Locate the cell with the specified text and output its (x, y) center coordinate. 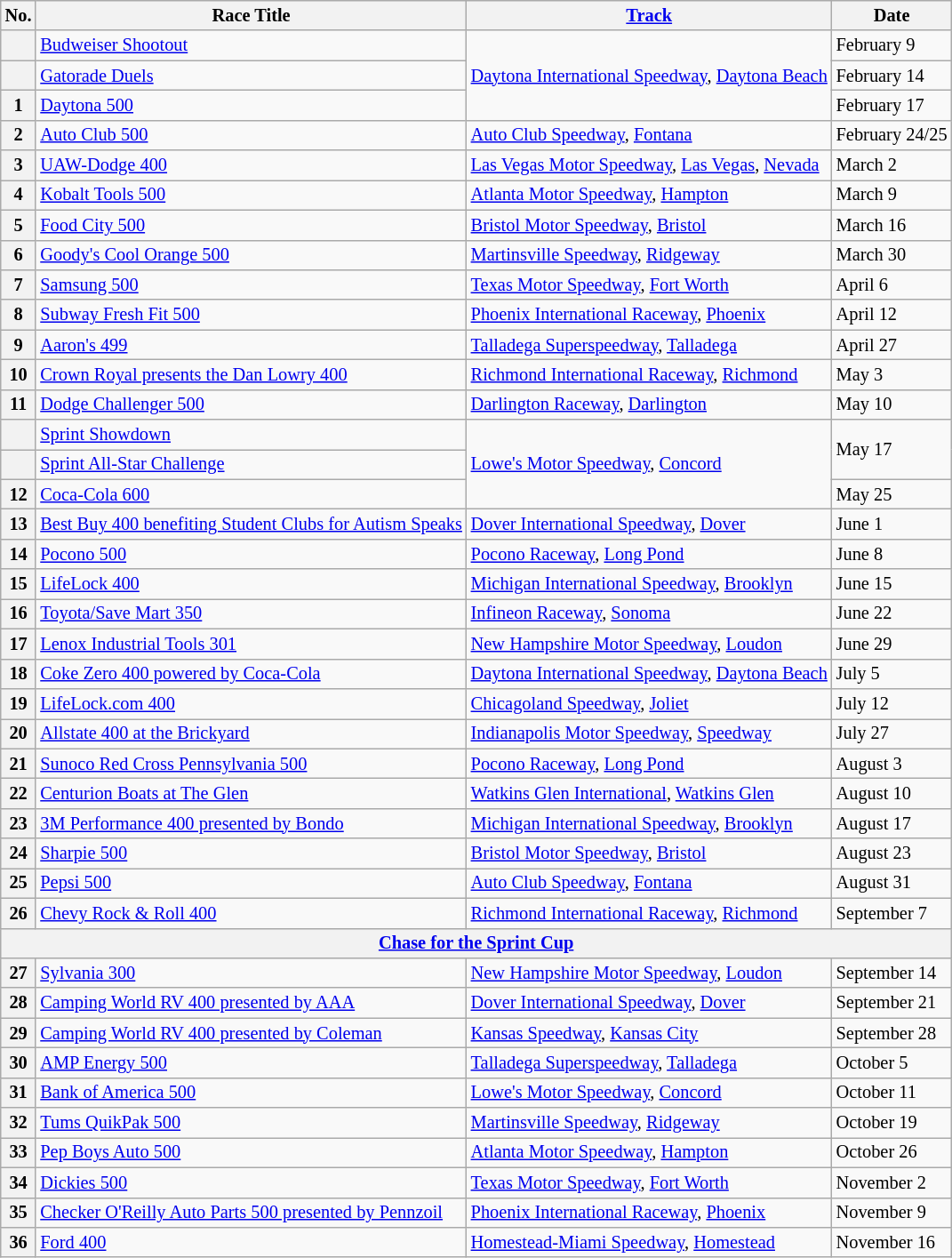
35 (19, 1213)
21 (19, 764)
September 7 (892, 913)
Checker O'Reilly Auto Parts 500 presented by Pennzoil (251, 1213)
Track (649, 15)
April 27 (892, 345)
June 8 (892, 554)
August 31 (892, 883)
LifeLock.com 400 (251, 703)
Sylvania 300 (251, 973)
Auto Club 500 (251, 135)
July 12 (892, 703)
31 (19, 1093)
29 (19, 1033)
Best Buy 400 benefiting Student Clubs for Autism Speaks (251, 524)
7 (19, 284)
Samsung 500 (251, 284)
Lenox Industrial Tools 301 (251, 644)
28 (19, 1003)
Tums QuikPak 500 (251, 1123)
March 2 (892, 165)
Pep Boys Auto 500 (251, 1152)
Daytona 500 (251, 105)
18 (19, 674)
June 29 (892, 644)
August 17 (892, 823)
8 (19, 315)
Crown Royal presents the Dan Lowry 400 (251, 374)
3M Performance 400 presented by Bondo (251, 823)
36 (19, 1242)
32 (19, 1123)
May 17 (892, 450)
October 26 (892, 1152)
11 (19, 405)
Aaron's 499 (251, 345)
30 (19, 1062)
Goody's Cool Orange 500 (251, 255)
April 6 (892, 284)
Chicagoland Speedway, Joliet (649, 703)
22 (19, 793)
October 19 (892, 1123)
May 10 (892, 405)
Ford 400 (251, 1242)
Food City 500 (251, 225)
Gatorade Duels (251, 76)
6 (19, 255)
Date (892, 15)
February 9 (892, 45)
2 (19, 135)
UAW-Dodge 400 (251, 165)
March 16 (892, 225)
August 10 (892, 793)
4 (19, 195)
May 25 (892, 494)
September 28 (892, 1033)
Infineon Raceway, Sonoma (649, 613)
17 (19, 644)
1 (19, 105)
Pocono 500 (251, 554)
July 27 (892, 733)
Centurion Boats at The Glen (251, 793)
19 (19, 703)
27 (19, 973)
Chevy Rock & Roll 400 (251, 913)
LifeLock 400 (251, 584)
10 (19, 374)
March 30 (892, 255)
Bank of America 500 (251, 1093)
34 (19, 1182)
August 23 (892, 853)
September 21 (892, 1003)
Pepsi 500 (251, 883)
24 (19, 853)
16 (19, 613)
November 9 (892, 1213)
Coca-Cola 600 (251, 494)
Watkins Glen International, Watkins Glen (649, 793)
26 (19, 913)
February 17 (892, 105)
Sprint Showdown (251, 435)
June 1 (892, 524)
Darlington Raceway, Darlington (649, 405)
March 9 (892, 195)
Subway Fresh Fit 500 (251, 315)
13 (19, 524)
5 (19, 225)
Chase for the Sprint Cup (476, 943)
November 2 (892, 1182)
3 (19, 165)
Sunoco Red Cross Pennsylvania 500 (251, 764)
9 (19, 345)
25 (19, 883)
Coke Zero 400 powered by Coca-Cola (251, 674)
20 (19, 733)
Dickies 500 (251, 1182)
AMP Energy 500 (251, 1062)
14 (19, 554)
June 22 (892, 613)
Homestead-Miami Speedway, Homestead (649, 1242)
Kobalt Tools 500 (251, 195)
Sprint All-Star Challenge (251, 464)
August 3 (892, 764)
15 (19, 584)
23 (19, 823)
No. (19, 15)
12 (19, 494)
Las Vegas Motor Speedway, Las Vegas, Nevada (649, 165)
October 5 (892, 1062)
September 14 (892, 973)
Dodge Challenger 500 (251, 405)
February 24/25 (892, 135)
Sharpie 500 (251, 853)
Budweiser Shootout (251, 45)
October 11 (892, 1093)
Allstate 400 at the Brickyard (251, 733)
April 12 (892, 315)
May 3 (892, 374)
Indianapolis Motor Speedway, Speedway (649, 733)
Toyota/Save Mart 350 (251, 613)
Race Title (251, 15)
June 15 (892, 584)
November 16 (892, 1242)
Camping World RV 400 presented by Coleman (251, 1033)
July 5 (892, 674)
February 14 (892, 76)
Kansas Speedway, Kansas City (649, 1033)
33 (19, 1152)
Camping World RV 400 presented by AAA (251, 1003)
